Find where the given text appears and provide that cell's center as (X, Y) coordinate. 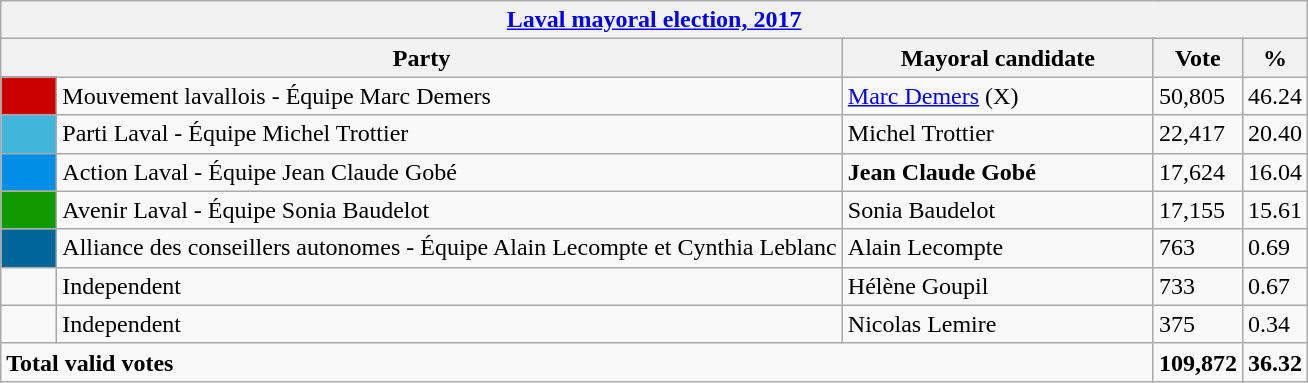
Jean Claude Gobé (998, 172)
% (1274, 58)
375 (1198, 324)
Avenir Laval - Équipe Sonia Baudelot (450, 210)
0.69 (1274, 248)
Vote (1198, 58)
16.04 (1274, 172)
Marc Demers (X) (998, 96)
Sonia Baudelot (998, 210)
0.67 (1274, 286)
22,417 (1198, 134)
17,155 (1198, 210)
Michel Trottier (998, 134)
Laval mayoral election, 2017 (654, 20)
36.32 (1274, 362)
Alliance des conseillers autonomes - Équipe Alain Lecompte et Cynthia Leblanc (450, 248)
46.24 (1274, 96)
Parti Laval - Équipe Michel Trottier (450, 134)
109,872 (1198, 362)
20.40 (1274, 134)
Action Laval - Équipe Jean Claude Gobé (450, 172)
Hélène Goupil (998, 286)
733 (1198, 286)
Nicolas Lemire (998, 324)
0.34 (1274, 324)
Total valid votes (578, 362)
763 (1198, 248)
15.61 (1274, 210)
Alain Lecompte (998, 248)
Party (422, 58)
17,624 (1198, 172)
Mouvement lavallois - Équipe Marc Demers (450, 96)
50,805 (1198, 96)
Mayoral candidate (998, 58)
